Search for the cell housing the specified text and yield its (x, y) center coordinate. 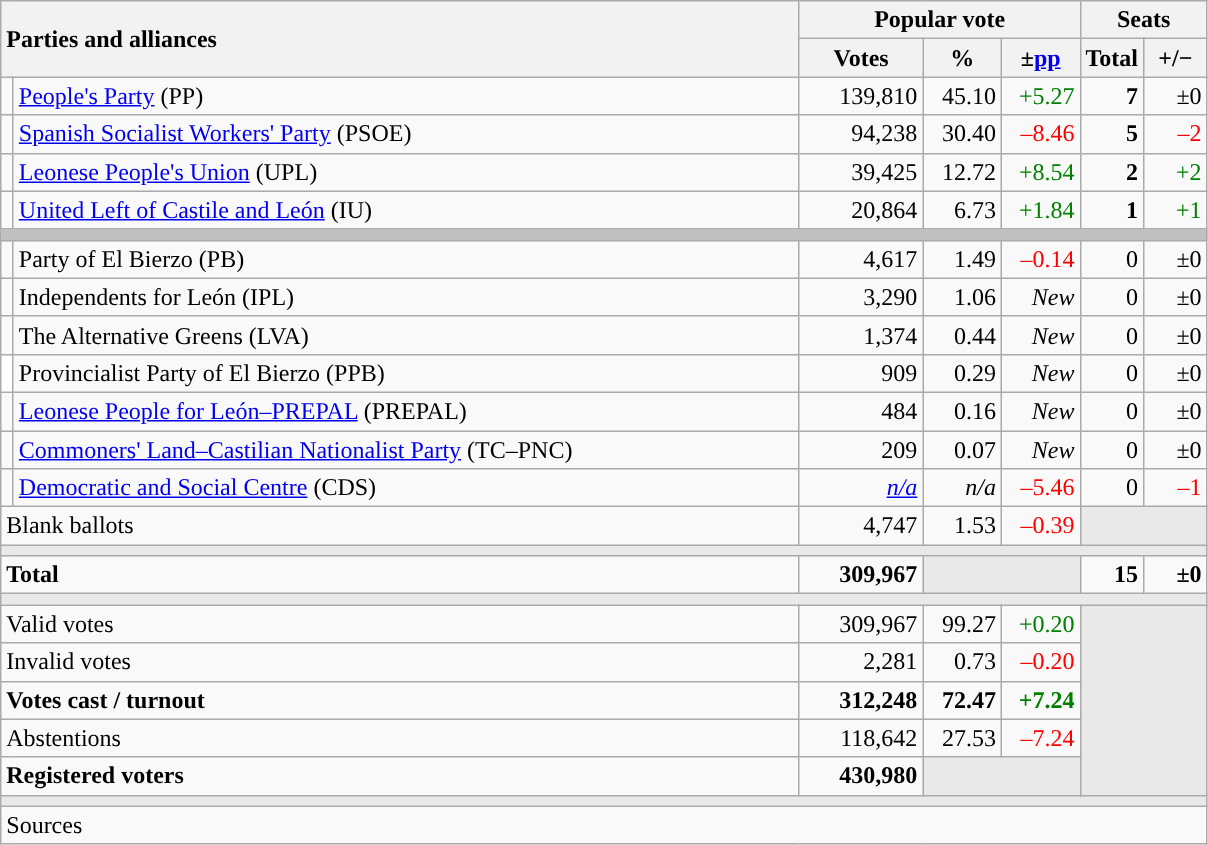
–2 (1176, 134)
1.49 (962, 259)
2 (1112, 172)
909 (861, 373)
+1.84 (1040, 210)
Registered voters (400, 776)
Leonese People's Union (UPL) (406, 172)
People's Party (PP) (406, 96)
4,617 (861, 259)
+8.54 (1040, 172)
39,425 (861, 172)
Provincialist Party of El Bierzo (PPB) (406, 373)
Spanish Socialist Workers' Party (PSOE) (406, 134)
Popular vote (940, 20)
27.53 (962, 738)
% (962, 58)
+5.27 (1040, 96)
Abstentions (400, 738)
72.47 (962, 700)
Votes (861, 58)
Votes cast / turnout (400, 700)
1 (1112, 210)
Independents for León (IPL) (406, 297)
209 (861, 449)
–8.46 (1040, 134)
118,642 (861, 738)
30.40 (962, 134)
99.27 (962, 624)
94,238 (861, 134)
–7.24 (1040, 738)
±pp (1040, 58)
6.73 (962, 210)
–0.39 (1040, 526)
139,810 (861, 96)
15 (1112, 575)
The Alternative Greens (LVA) (406, 335)
312,248 (861, 700)
Commoners' Land–Castilian Nationalist Party (TC–PNC) (406, 449)
4,747 (861, 526)
+1 (1176, 210)
20,864 (861, 210)
0.07 (962, 449)
45.10 (962, 96)
–0.20 (1040, 662)
Party of El Bierzo (PB) (406, 259)
–0.14 (1040, 259)
0.16 (962, 411)
+0.20 (1040, 624)
2,281 (861, 662)
0.44 (962, 335)
+/− (1176, 58)
United Left of Castile and León (IU) (406, 210)
5 (1112, 134)
Blank ballots (400, 526)
12.72 (962, 172)
Invalid votes (400, 662)
7 (1112, 96)
1,374 (861, 335)
–5.46 (1040, 488)
0.29 (962, 373)
Valid votes (400, 624)
Democratic and Social Centre (CDS) (406, 488)
3,290 (861, 297)
Leonese People for León–PREPAL (PREPAL) (406, 411)
Seats (1144, 20)
430,980 (861, 776)
484 (861, 411)
Sources (604, 825)
Parties and alliances (400, 39)
1.06 (962, 297)
0.73 (962, 662)
+2 (1176, 172)
+7.24 (1040, 700)
–1 (1176, 488)
1.53 (962, 526)
